Pinpoint the cell where the given text exists, returning its [X, Y] midpoint coordinate. 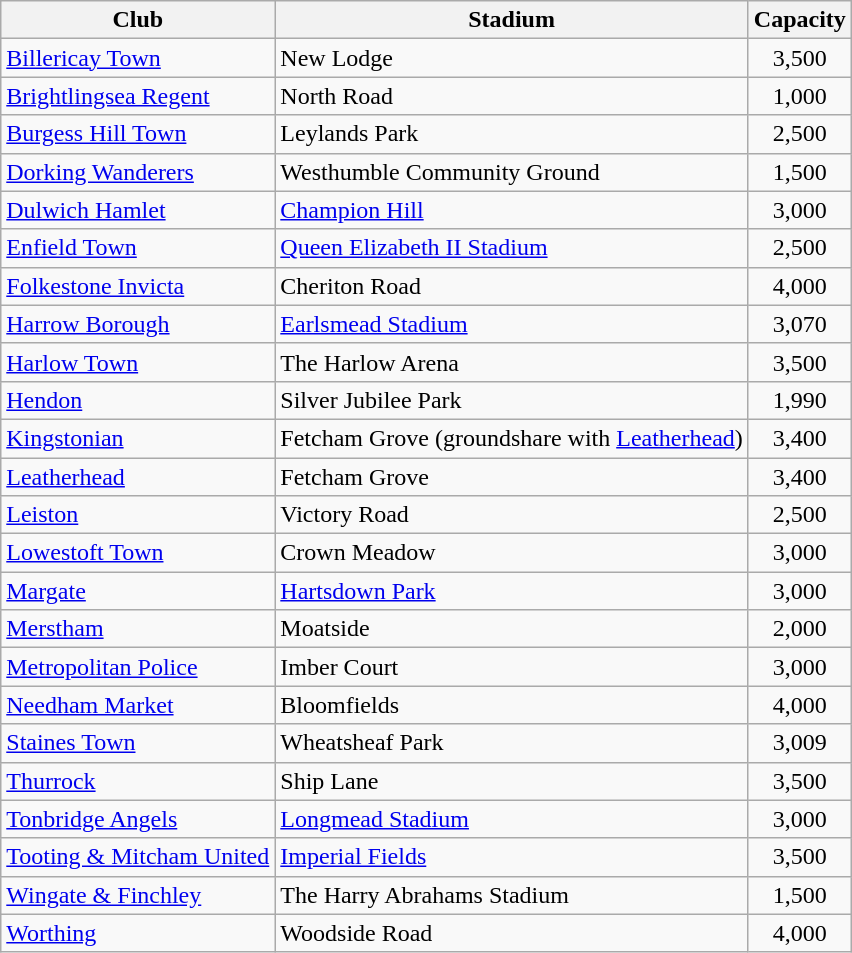
2,000 [800, 629]
Stadium [512, 20]
Leylands Park [512, 134]
Hartsdown Park [512, 591]
Needham Market [138, 705]
Burgess Hill Town [138, 134]
Crown Meadow [512, 553]
Lowestoft Town [138, 553]
1,000 [800, 96]
Capacity [800, 20]
Harlow Town [138, 362]
Brightlingsea Regent [138, 96]
Hendon [138, 400]
Woodside Road [512, 933]
Dulwich Hamlet [138, 210]
Silver Jubilee Park [512, 400]
Harrow Borough [138, 324]
North Road [512, 96]
Wingate & Finchley [138, 895]
Queen Elizabeth II Stadium [512, 248]
Westhumble Community Ground [512, 172]
Earlsmead Stadium [512, 324]
Moatside [512, 629]
Club [138, 20]
Leiston [138, 515]
Staines Town [138, 743]
Metropolitan Police [138, 667]
Longmead Stadium [512, 819]
The Harlow Arena [512, 362]
Champion Hill [512, 210]
Dorking Wanderers [138, 172]
Billericay Town [138, 58]
Wheatsheaf Park [512, 743]
3,070 [800, 324]
Thurrock [138, 781]
3,009 [800, 743]
New Lodge [512, 58]
1,990 [800, 400]
Cheriton Road [512, 286]
Victory Road [512, 515]
Worthing [138, 933]
Tonbridge Angels [138, 819]
Fetcham Grove (groundshare with Leatherhead) [512, 438]
Enfield Town [138, 248]
Kingstonian [138, 438]
Bloomfields [512, 705]
Folkestone Invicta [138, 286]
Tooting & Mitcham United [138, 857]
Ship Lane [512, 781]
The Harry Abrahams Stadium [512, 895]
Imber Court [512, 667]
Merstham [138, 629]
Leatherhead [138, 477]
Margate [138, 591]
Imperial Fields [512, 857]
Fetcham Grove [512, 477]
